Determine the [x, y] coordinate at the center of the cell enclosing the given text.  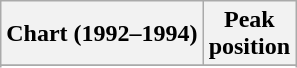
Chart (1992–1994) [102, 34]
Peakposition [249, 34]
